Scan for the cell matching the given text and deliver its [X, Y] coordinate at center. 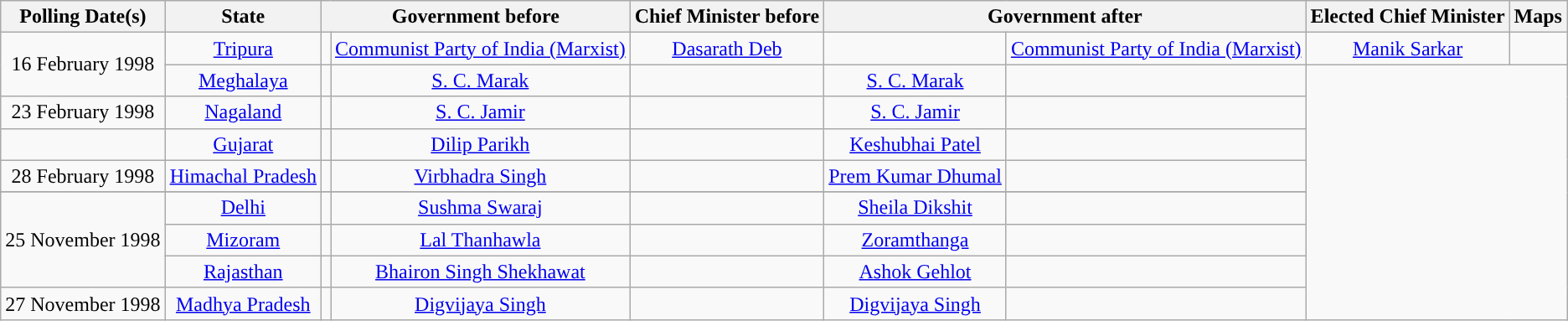
Chief Minister before [727, 17]
Sheila Dikshit [916, 208]
Keshubhai Patel [916, 144]
Madhya Pradesh [243, 303]
23 February 1998 [83, 112]
28 February 1998 [83, 176]
Nagaland [243, 112]
Rajasthan [243, 272]
Maps [1538, 17]
Manik Sarkar [1407, 49]
Government before [476, 17]
16 February 1998 [83, 65]
Bhairon Singh Shekhawat [481, 272]
Government after [1065, 17]
27 November 1998 [83, 303]
Elected Chief Minister [1407, 17]
Prem Kumar Dhumal [916, 176]
State [243, 17]
Ashok Gehlot [916, 272]
Himachal Pradesh [243, 176]
Polling Date(s) [83, 17]
Meghalaya [243, 80]
Dilip Parikh [481, 144]
Delhi [243, 208]
Gujarat [243, 144]
25 November 1998 [83, 240]
Lal Thanhawla [481, 240]
Mizoram [243, 240]
Sushma Swaraj [481, 208]
Tripura [243, 49]
Dasarath Deb [727, 49]
Virbhadra Singh [481, 176]
Zoramthanga [916, 240]
